Scan for the cell matching the given text and deliver its (x, y) coordinate at center. 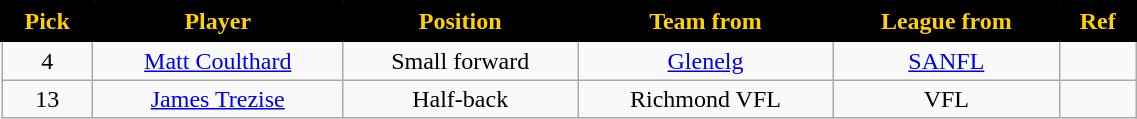
Half-back (460, 99)
Pick (48, 22)
Position (460, 22)
Ref (1098, 22)
Richmond VFL (706, 99)
Player (218, 22)
SANFL (946, 60)
VFL (946, 99)
Team from (706, 22)
13 (48, 99)
Matt Coulthard (218, 60)
Small forward (460, 60)
Glenelg (706, 60)
4 (48, 60)
James Trezise (218, 99)
League from (946, 22)
